Scan for the cell matching the given text and deliver its (x, y) coordinate at center. 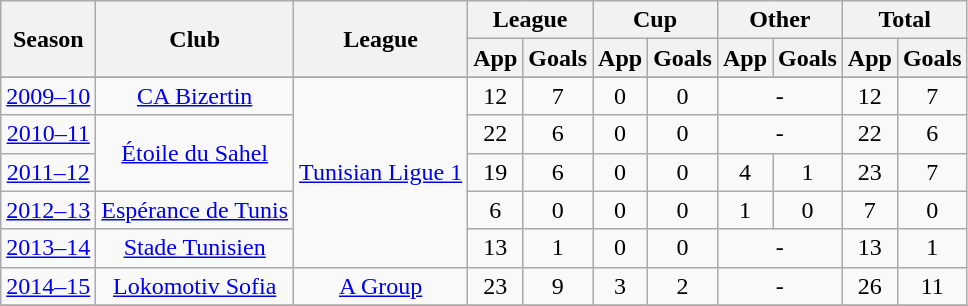
Tunisian Ligue 1 (381, 172)
Season (48, 39)
Stade Tunisien (195, 248)
2009–10 (48, 96)
2012–13 (48, 210)
Lokomotiv Sofia (195, 286)
2014–15 (48, 286)
Other (780, 20)
11 (932, 286)
19 (496, 172)
3 (620, 286)
Cup (656, 20)
26 (870, 286)
A Group (381, 286)
9 (558, 286)
4 (744, 172)
Étoile du Sahel (195, 153)
Club (195, 39)
Espérance de Tunis (195, 210)
2011–12 (48, 172)
Total (904, 20)
2 (683, 286)
2010–11 (48, 134)
2013–14 (48, 248)
CA Bizertin (195, 96)
